Determine the [x, y] coordinate at the center of the cell enclosing the given text.  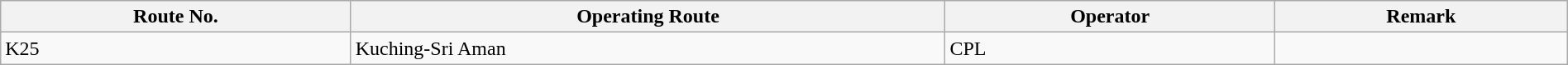
Operator [1110, 17]
Kuching-Sri Aman [648, 48]
Route No. [175, 17]
Operating Route [648, 17]
Remark [1421, 17]
CPL [1110, 48]
K25 [175, 48]
